Capture the cell that displays the provided text and extract its [x, y] central coordinate. 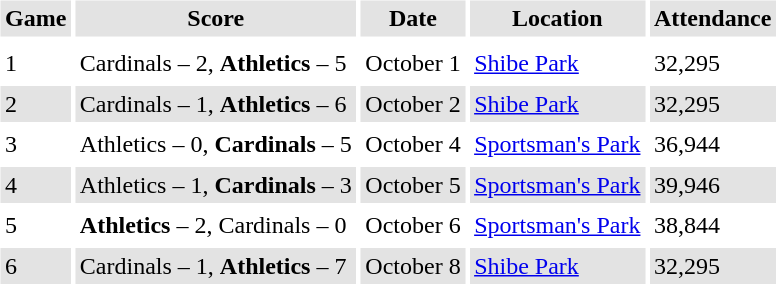
October 2 [413, 104]
Cardinals – 1, Athletics – 7 [216, 266]
October 8 [413, 266]
38,844 [712, 226]
Athletics – 0, Cardinals – 5 [216, 144]
Athletics – 1, Cardinals – 3 [216, 185]
39,946 [712, 185]
Location [558, 18]
October 1 [413, 64]
4 [35, 185]
October 4 [413, 144]
Cardinals – 1, Athletics – 6 [216, 104]
36,944 [712, 144]
October 5 [413, 185]
Score [216, 18]
Date [413, 18]
3 [35, 144]
October 6 [413, 226]
Game [35, 18]
6 [35, 266]
5 [35, 226]
Attendance [712, 18]
Cardinals – 2, Athletics – 5 [216, 64]
2 [35, 104]
1 [35, 64]
Athletics – 2, Cardinals – 0 [216, 226]
